From the cell containing the given text, extract its center point as [X, Y] coordinate. 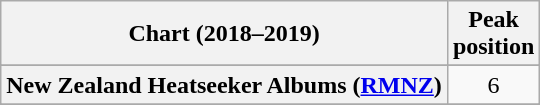
Chart (2018–2019) [224, 34]
6 [493, 85]
Peakposition [493, 34]
New Zealand Heatseeker Albums (RMNZ) [224, 85]
